Return the (X, Y) coordinate for the center point of the cell that contains the specified text.  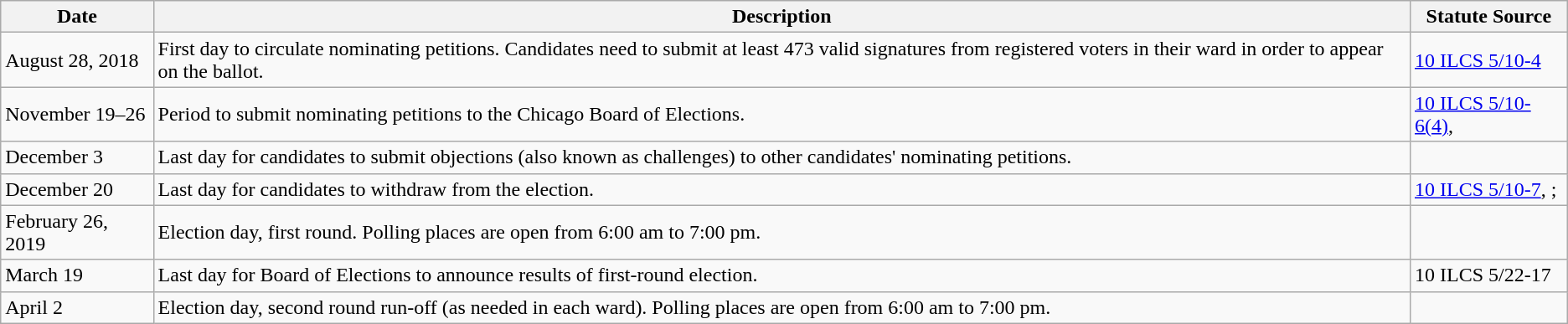
Statute Source (1488, 17)
Date (77, 17)
Last day for Board of Elections to announce results of first-round election. (781, 275)
December 3 (77, 157)
Election day, second round run-off (as needed in each ward). Polling places are open from 6:00 am to 7:00 pm. (781, 307)
10 ILCS 5/22-17 (1488, 275)
10 ILCS 5/10-6(4), (1488, 114)
Period to submit nominating petitions to the Chicago Board of Elections. (781, 114)
Description (781, 17)
Last day for candidates to withdraw from the election. (781, 189)
February 26, 2019 (77, 233)
10 ILCS 5/10-4 (1488, 60)
November 19–26 (77, 114)
August 28, 2018 (77, 60)
December 20 (77, 189)
March 19 (77, 275)
Election day, first round. Polling places are open from 6:00 am to 7:00 pm. (781, 233)
10 ILCS 5/10-7, ; (1488, 189)
April 2 (77, 307)
Last day for candidates to submit objections (also known as challenges) to other candidates' nominating petitions. (781, 157)
